Locate the cell with the specified text and output its (X, Y) center coordinate. 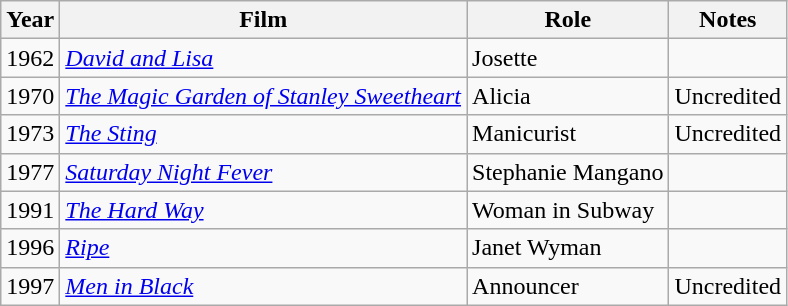
The Sting (264, 134)
Men in Black (264, 286)
Manicurist (568, 134)
Janet Wyman (568, 248)
1996 (30, 248)
Role (568, 20)
Josette (568, 58)
Announcer (568, 286)
1977 (30, 172)
The Hard Way (264, 210)
1970 (30, 96)
Ripe (264, 248)
Saturday Night Fever (264, 172)
1962 (30, 58)
Woman in Subway (568, 210)
The Magic Garden of Stanley Sweetheart (264, 96)
Notes (728, 20)
Year (30, 20)
1997 (30, 286)
1973 (30, 134)
Stephanie Mangano (568, 172)
Film (264, 20)
Alicia (568, 96)
1991 (30, 210)
David and Lisa (264, 58)
